Extract the (X, Y) coordinate from the center of the cell holding the provided text.  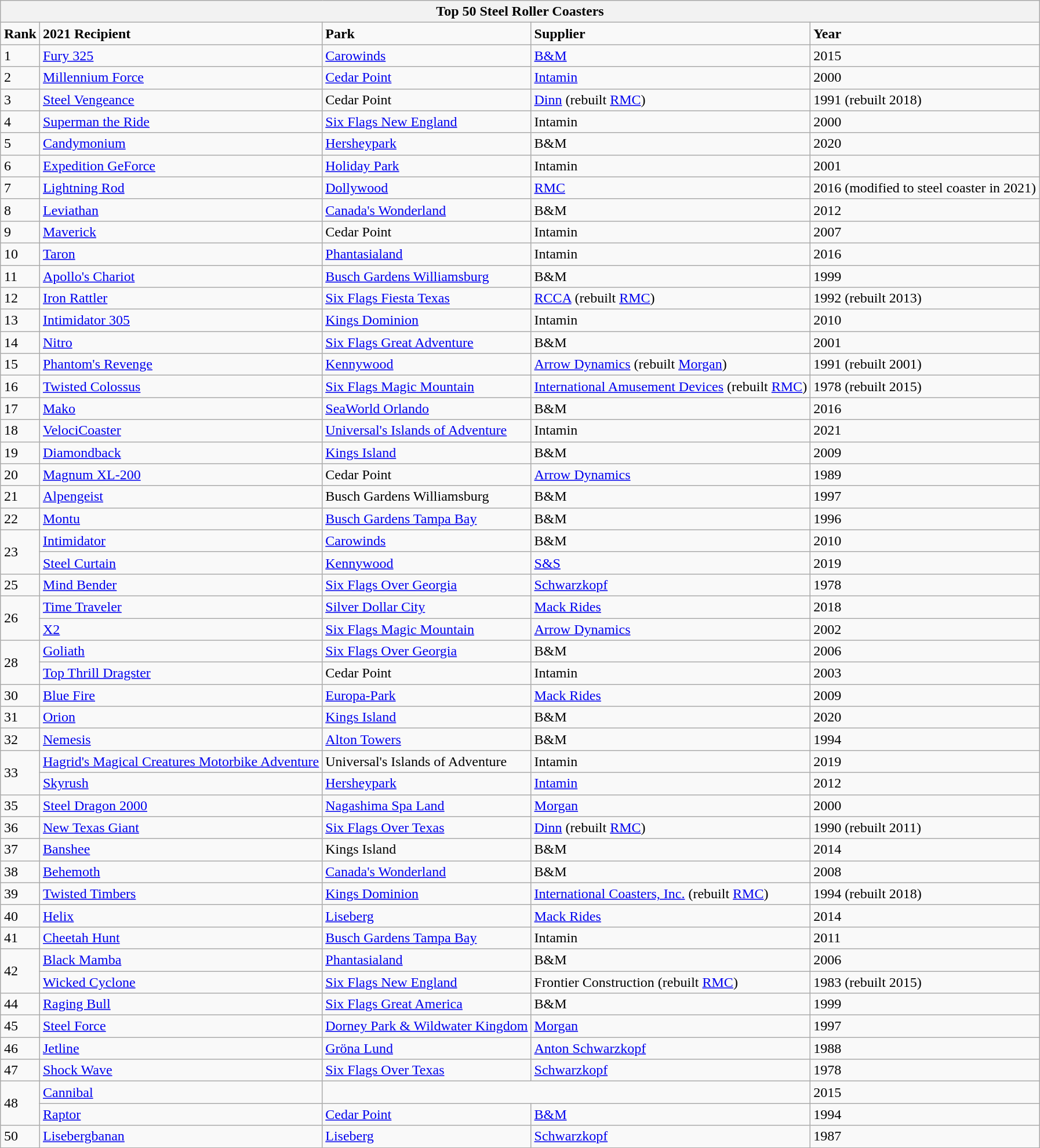
1989 (925, 475)
Silver Dollar City (427, 607)
2003 (925, 673)
32 (20, 739)
31 (20, 717)
Six Flags Great America (427, 1004)
30 (20, 695)
39 (20, 894)
Blue Fire (181, 695)
2021 (925, 431)
Steel Dragon 2000 (181, 806)
Fury 325 (181, 56)
Europa-Park (427, 695)
6 (20, 166)
Park (427, 34)
Holiday Park (427, 166)
Steel Curtain (181, 563)
Mako (181, 409)
Nitro (181, 342)
1991 (rebuilt 2018) (925, 100)
46 (20, 1048)
Mind Bender (181, 585)
10 (20, 254)
20 (20, 475)
Intimidator (181, 541)
Rank (20, 34)
Helix (181, 916)
International Coasters, Inc. (rebuilt RMC) (671, 894)
Six Flags Fiesta Texas (427, 298)
3 (20, 100)
Six Flags Great Adventure (427, 342)
38 (20, 872)
Lightning Rod (181, 188)
Twisted Colossus (181, 387)
Magnum XL-200 (181, 475)
36 (20, 828)
Raging Bull (181, 1004)
Gröna Lund (427, 1048)
Alpengeist (181, 497)
2008 (925, 872)
15 (20, 365)
Diamondback (181, 453)
S&S (671, 563)
2018 (925, 607)
28 (20, 662)
Black Mamba (181, 960)
Lisebergbanan (181, 1136)
1992 (rebuilt 2013) (925, 298)
14 (20, 342)
45 (20, 1026)
44 (20, 1004)
New Texas Giant (181, 828)
Banshee (181, 850)
Behemoth (181, 872)
25 (20, 585)
1988 (925, 1048)
International Amusement Devices (rebuilt RMC) (671, 387)
21 (20, 497)
11 (20, 276)
Nemesis (181, 739)
Orion (181, 717)
Taron (181, 254)
18 (20, 431)
48 (20, 1103)
Maverick (181, 232)
5 (20, 144)
Anton Schwarzkopf (671, 1048)
37 (20, 850)
2002 (925, 629)
Year (925, 34)
40 (20, 916)
Cannibal (181, 1092)
7 (20, 188)
Leviathan (181, 210)
2021 Recipient (181, 34)
VelociCoaster (181, 431)
X2 (181, 629)
Iron Rattler (181, 298)
Hagrid's Magical Creatures Motorbike Adventure (181, 761)
50 (20, 1136)
33 (20, 772)
Arrow Dynamics (rebuilt Morgan) (671, 365)
Skyrush (181, 783)
Dorney Park & Wildwater Kingdom (427, 1026)
35 (20, 806)
9 (20, 232)
Intimidator 305 (181, 320)
1983 (rebuilt 2015) (925, 982)
Expedition GeForce (181, 166)
2011 (925, 938)
Twisted Timbers (181, 894)
12 (20, 298)
RMC (671, 188)
41 (20, 938)
2 (20, 78)
Apollo's Chariot (181, 276)
23 (20, 552)
Goliath (181, 651)
47 (20, 1070)
1 (20, 56)
Phantom's Revenge (181, 365)
Raptor (181, 1114)
Jetline (181, 1048)
1990 (rebuilt 2011) (925, 828)
17 (20, 409)
Nagashima Spa Land (427, 806)
26 (20, 618)
2016 (modified to steel coaster in 2021) (925, 188)
1987 (925, 1136)
Steel Force (181, 1026)
RCCA (rebuilt RMC) (671, 298)
Time Traveler (181, 607)
1978 (rebuilt 2015) (925, 387)
Shock Wave (181, 1070)
13 (20, 320)
16 (20, 387)
1996 (925, 519)
Wicked Cyclone (181, 982)
Superman the Ride (181, 122)
Dollywood (427, 188)
42 (20, 971)
Frontier Construction (rebuilt RMC) (671, 982)
22 (20, 519)
1994 (rebuilt 2018) (925, 894)
19 (20, 453)
Millennium Force (181, 78)
SeaWorld Orlando (427, 409)
2007 (925, 232)
1991 (rebuilt 2001) (925, 365)
Supplier (671, 34)
Candymonium (181, 144)
4 (20, 122)
Cheetah Hunt (181, 938)
Top Thrill Dragster (181, 673)
Top 50 Steel Roller Coasters (519, 12)
Steel Vengeance (181, 100)
8 (20, 210)
Montu (181, 519)
Alton Towers (427, 739)
